Capture the cell that displays the provided text and extract its [X, Y] central coordinate. 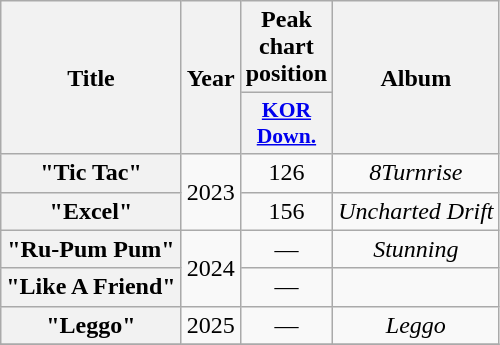
Stunning [416, 249]
8Turnrise [416, 173]
"Excel" [91, 211]
Year [210, 78]
2024 [210, 268]
Leggo [416, 325]
126 [286, 173]
"Ru-Pum Pum" [91, 249]
Album [416, 78]
2025 [210, 325]
Peak chart position [286, 47]
156 [286, 211]
KORDown. [286, 124]
2023 [210, 192]
"Leggo" [91, 325]
"Tic Tac" [91, 173]
Uncharted Drift [416, 211]
"Like A Friend" [91, 287]
Title [91, 78]
